Locate the cell with the specified text and output its (X, Y) center coordinate. 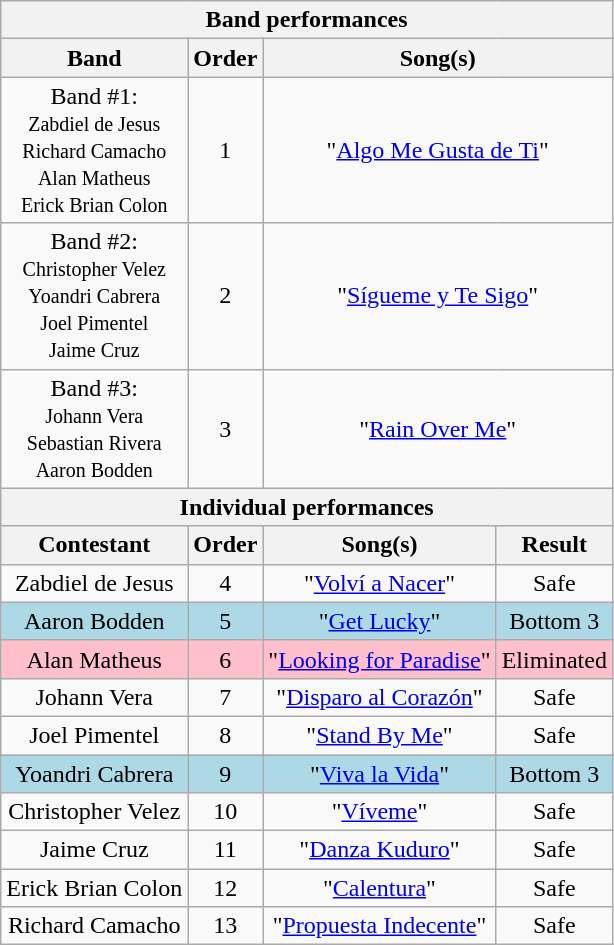
1 (226, 150)
3 (226, 428)
"Rain Over Me" (438, 428)
Yoandri Cabrera (94, 773)
8 (226, 735)
Aaron Bodden (94, 621)
"Stand By Me" (380, 735)
Jaime Cruz (94, 850)
Band #1:Zabdiel de JesusRichard CamachoAlan MatheusErick Brian Colon (94, 150)
"Calentura" (380, 888)
"Danza Kuduro" (380, 850)
12 (226, 888)
Band performances (307, 20)
Alan Matheus (94, 659)
"Get Lucky" (380, 621)
13 (226, 926)
Result (554, 545)
"Volví a Nacer" (380, 583)
9 (226, 773)
Zabdiel de Jesus (94, 583)
4 (226, 583)
6 (226, 659)
Individual performances (307, 507)
"Sígueme y Te Sigo" (438, 296)
"Algo Me Gusta de Ti" (438, 150)
"Víveme" (380, 812)
Christopher Velez (94, 812)
2 (226, 296)
"Viva la Vida" (380, 773)
11 (226, 850)
"Disparo al Corazón" (380, 697)
Band #3:Johann VeraSebastian RiveraAaron Bodden (94, 428)
"Propuesta Indecente" (380, 926)
Erick Brian Colon (94, 888)
Contestant (94, 545)
Band #2:Christopher VelezYoandri CabreraJoel PimentelJaime Cruz (94, 296)
10 (226, 812)
Eliminated (554, 659)
"Looking for Paradise" (380, 659)
7 (226, 697)
5 (226, 621)
Band (94, 58)
Richard Camacho (94, 926)
Joel Pimentel (94, 735)
Johann Vera (94, 697)
